Return the (x, y) coordinate for the center point of the cell that contains the specified text.  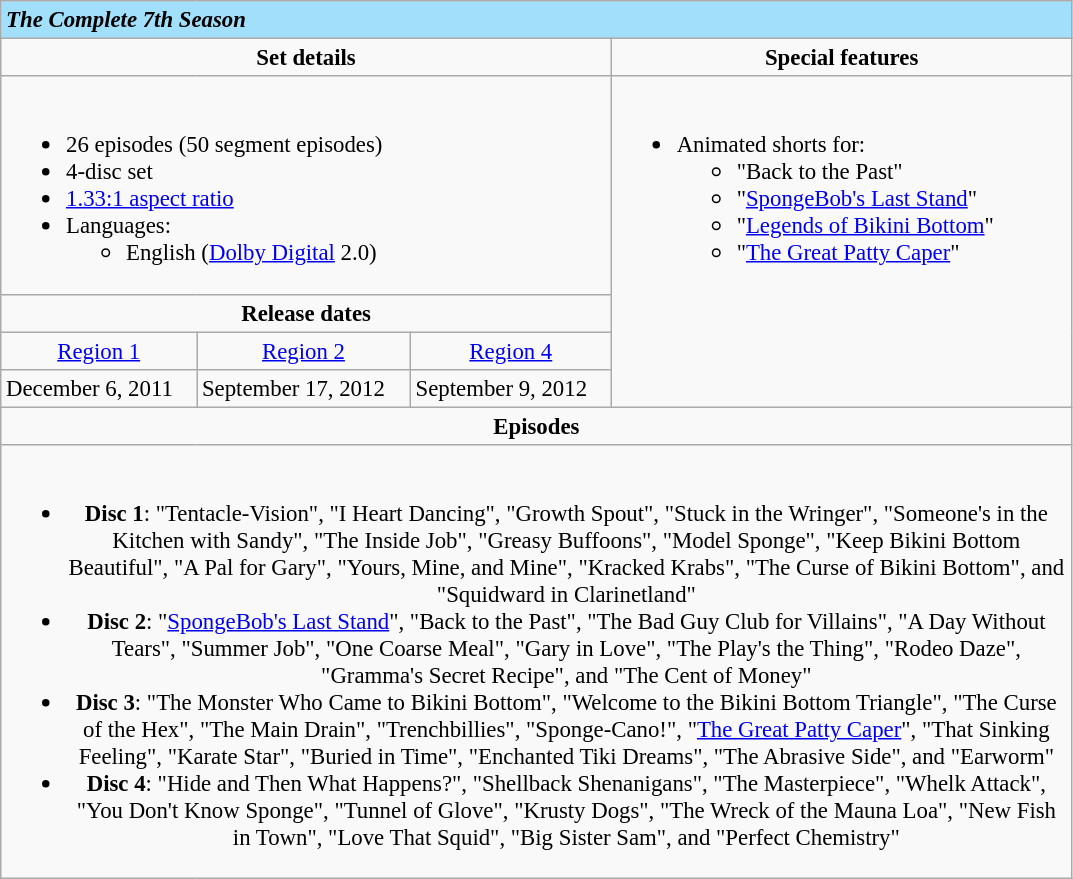
The Complete 7th Season (536, 20)
Animated shorts for:"Back to the Past""SpongeBob's Last Stand""Legends of Bikini Bottom""The Great Patty Caper" (842, 242)
Set details (306, 58)
Special features (842, 58)
Region 4 (510, 351)
September 17, 2012 (304, 388)
26 episodes (50 segment episodes)4-disc set1.33:1 aspect ratioLanguages:English (Dolby Digital 2.0) (306, 185)
September 9, 2012 (510, 388)
Episodes (536, 426)
December 6, 2011 (99, 388)
Release dates (306, 313)
Region 1 (99, 351)
Region 2 (304, 351)
